Search for the cell housing the specified text and yield its (x, y) center coordinate. 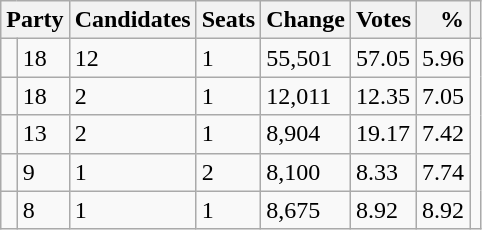
12.35 (383, 96)
7.42 (444, 134)
Party (35, 20)
7.05 (444, 96)
13 (43, 134)
Candidates (132, 20)
Seats (228, 20)
8,675 (306, 210)
55,501 (306, 58)
9 (43, 172)
% (444, 20)
57.05 (383, 58)
8,100 (306, 172)
19.17 (383, 134)
8 (43, 210)
5.96 (444, 58)
12 (132, 58)
7.74 (444, 172)
Votes (383, 20)
Change (306, 20)
8,904 (306, 134)
8.33 (383, 172)
12,011 (306, 96)
